Search for the cell housing the specified text and yield its [X, Y] center coordinate. 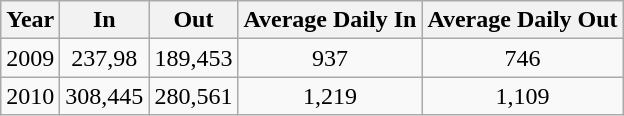
308,445 [104, 96]
Year [30, 20]
Out [194, 20]
Average Daily In [330, 20]
189,453 [194, 58]
237,98 [104, 58]
1,109 [522, 96]
1,219 [330, 96]
Average Daily Out [522, 20]
280,561 [194, 96]
937 [330, 58]
746 [522, 58]
2010 [30, 96]
2009 [30, 58]
In [104, 20]
